Locate the cell with the specified text and output its [x, y] center coordinate. 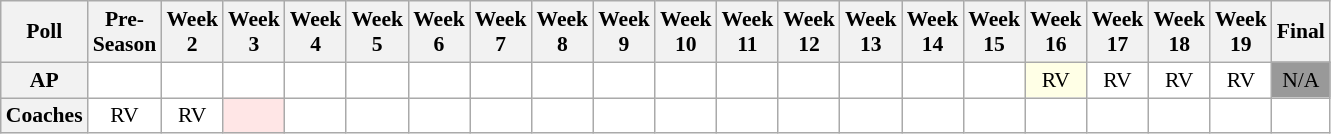
Poll [44, 32]
Coaches [44, 116]
Week15 [994, 32]
Week17 [1118, 32]
Week3 [254, 32]
AP [44, 80]
Week11 [748, 32]
Week8 [562, 32]
Week7 [501, 32]
N/A [1301, 80]
Week6 [439, 32]
Week2 [192, 32]
Week14 [933, 32]
Week13 [871, 32]
Week9 [624, 32]
Week10 [686, 32]
Pre-Season [125, 32]
Week5 [377, 32]
Week12 [809, 32]
Final [1301, 32]
Week4 [316, 32]
Week16 [1056, 32]
Week18 [1179, 32]
Week19 [1241, 32]
